Capture the cell that displays the provided text and extract its (X, Y) central coordinate. 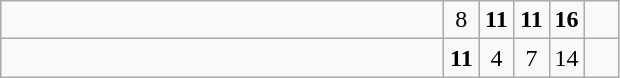
8 (462, 20)
14 (566, 58)
7 (532, 58)
16 (566, 20)
4 (496, 58)
